Return (X, Y) of the center of cell containing provided text 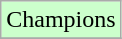
Champions (61, 20)
